Search for the cell housing the specified text and yield its [X, Y] center coordinate. 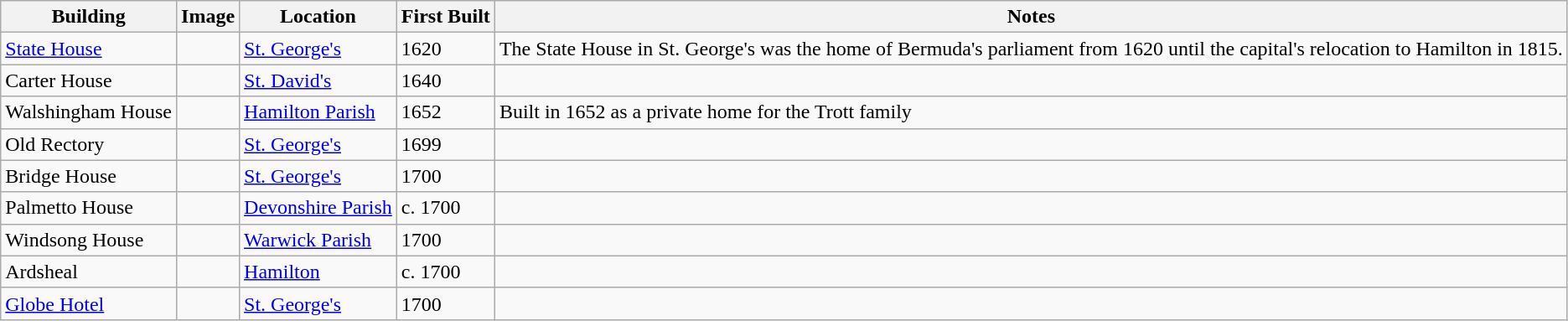
Carter House [89, 80]
Palmetto House [89, 208]
Old Rectory [89, 144]
State House [89, 49]
Ardsheal [89, 272]
Location [318, 17]
St. David's [318, 80]
Walshingham House [89, 112]
Image [208, 17]
1699 [446, 144]
Bridge House [89, 176]
Building [89, 17]
The State House in St. George's was the home of Bermuda's parliament from 1620 until the capital's relocation to Hamilton in 1815. [1031, 49]
Devonshire Parish [318, 208]
1620 [446, 49]
Built in 1652 as a private home for the Trott family [1031, 112]
Hamilton Parish [318, 112]
Warwick Parish [318, 240]
1652 [446, 112]
Notes [1031, 17]
First Built [446, 17]
Globe Hotel [89, 303]
Windsong House [89, 240]
1640 [446, 80]
Hamilton [318, 272]
